Determine the [x, y] coordinate at the center of the cell enclosing the given text.  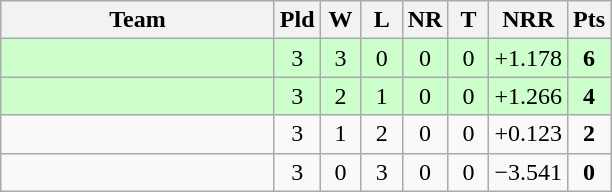
L [382, 20]
W [340, 20]
Pld [297, 20]
+1.178 [528, 58]
4 [590, 96]
NRR [528, 20]
NR [425, 20]
+0.123 [528, 134]
−3.541 [528, 172]
Pts [590, 20]
Team [138, 20]
6 [590, 58]
+1.266 [528, 96]
T [468, 20]
